Detect which cell encompasses the target text, then output its [X, Y] center coordinate. 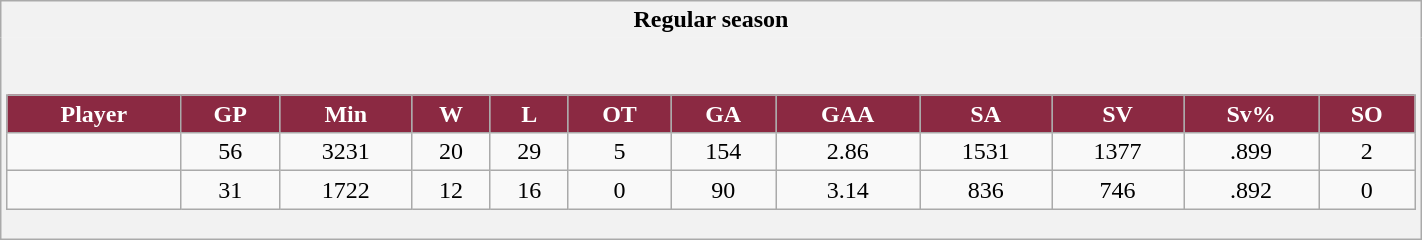
31 [230, 190]
Player [94, 114]
154 [724, 152]
GA [724, 114]
5 [619, 152]
Sv% [1252, 114]
SV [1118, 114]
SA [986, 114]
2 [1367, 152]
1531 [986, 152]
L [529, 114]
16 [529, 190]
Min [346, 114]
.892 [1252, 190]
3.14 [848, 190]
SO [1367, 114]
836 [986, 190]
GAA [848, 114]
Player GP Min W L OT GA GAA SA SV Sv% SO 56 3231 20 29 5 154 2.86 1531 1377 .899 2 31 1722 12 16 0 90 3.14 836 746 .892 0 [711, 138]
.899 [1252, 152]
OT [619, 114]
56 [230, 152]
GP [230, 114]
90 [724, 190]
12 [451, 190]
Regular season [711, 20]
20 [451, 152]
29 [529, 152]
746 [1118, 190]
1722 [346, 190]
3231 [346, 152]
2.86 [848, 152]
W [451, 114]
1377 [1118, 152]
